Provide the (X, Y) coordinate of the cell's center where the given text is located.  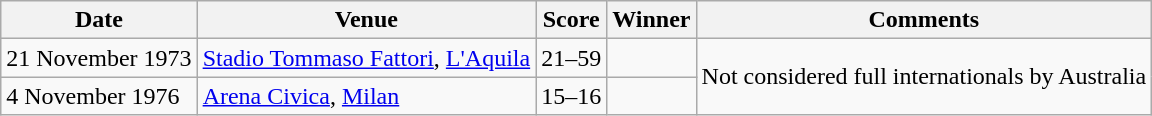
Comments (924, 20)
Not considered full internationals by Australia (924, 77)
Stadio Tommaso Fattori, L'Aquila (366, 58)
21–59 (572, 58)
Winner (652, 20)
Date (99, 20)
15–16 (572, 96)
Arena Civica, Milan (366, 96)
Score (572, 20)
21 November 1973 (99, 58)
Venue (366, 20)
4 November 1976 (99, 96)
